Pinpoint the cell where the given text exists, returning its [x, y] midpoint coordinate. 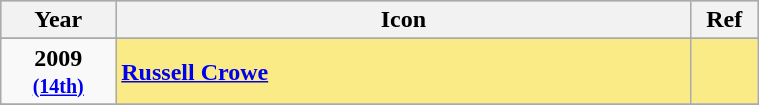
Ref [724, 20]
Year [58, 20]
Icon [404, 20]
Russell Crowe [404, 72]
2009 (14th) [58, 72]
